Capture the cell that displays the provided text and extract its (x, y) central coordinate. 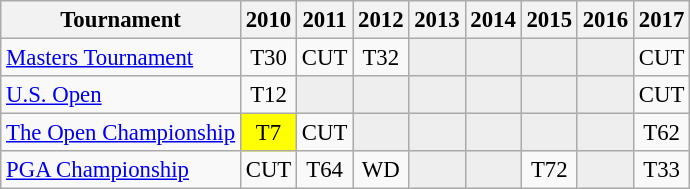
2012 (381, 20)
2011 (325, 20)
Tournament (121, 20)
WD (381, 170)
T32 (381, 58)
U.S. Open (121, 95)
PGA Championship (121, 170)
T30 (268, 58)
2010 (268, 20)
2013 (437, 20)
T64 (325, 170)
Masters Tournament (121, 58)
2016 (605, 20)
2017 (661, 20)
T33 (661, 170)
2015 (549, 20)
2014 (493, 20)
T62 (661, 133)
The Open Championship (121, 133)
T12 (268, 95)
T72 (549, 170)
T7 (268, 133)
